Pinpoint the cell where the given text exists, returning its (x, y) midpoint coordinate. 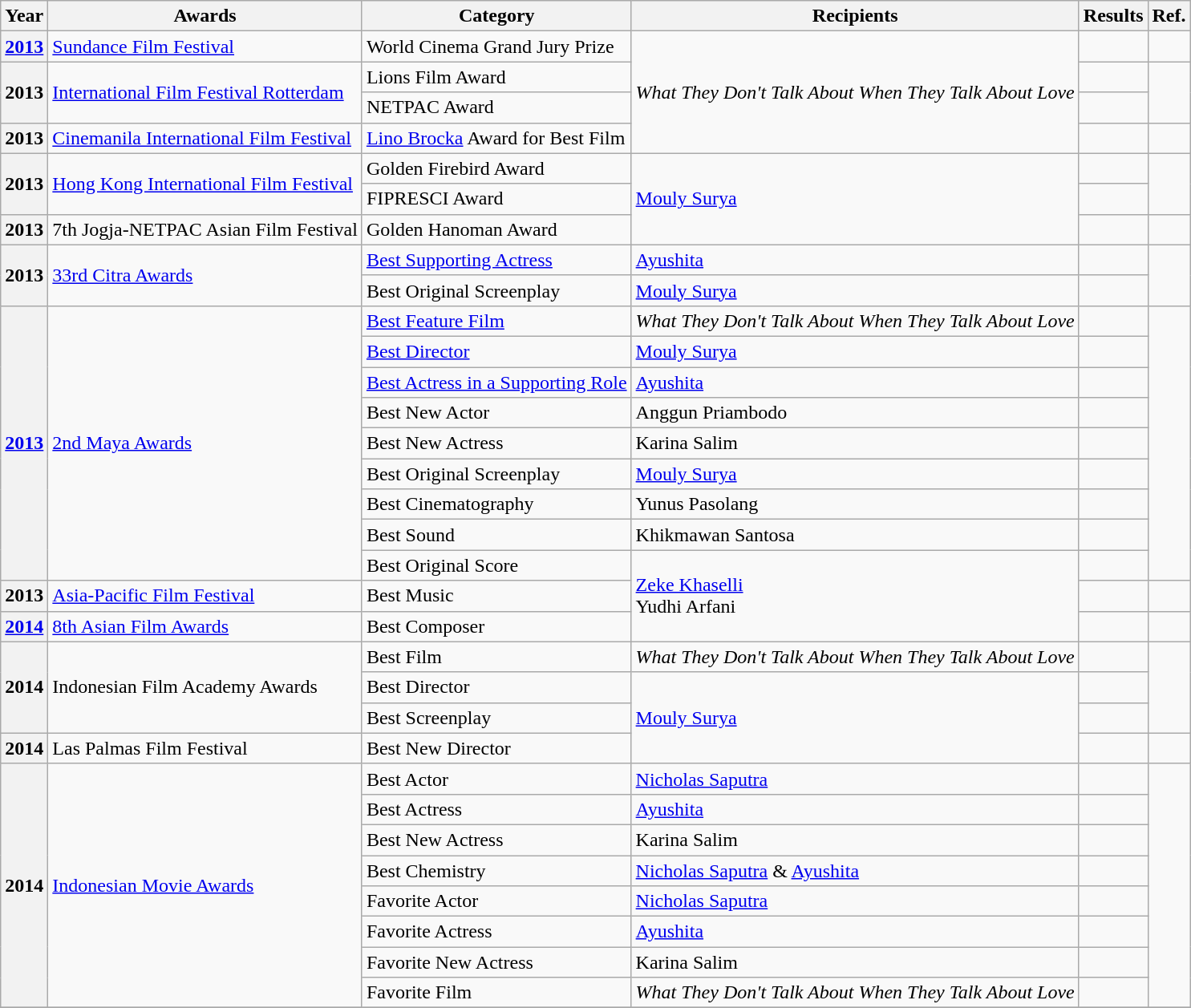
Nicholas Saputra & Ayushita (855, 870)
Favorite New Actress (496, 962)
World Cinema Grand Jury Prize (496, 47)
Best Actress in a Supporting Role (496, 383)
Ref. (1169, 16)
Category (496, 16)
Best Screenplay (496, 718)
Indonesian Film Academy Awards (205, 687)
2nd Maya Awards (205, 443)
NETPAC Award (496, 107)
Best Actor (496, 779)
Best Film (496, 657)
Golden Firebird Award (496, 168)
Year (24, 16)
Awards (205, 16)
Favorite Actress (496, 932)
Cinemanila International Film Festival (205, 138)
Sundance Film Festival (205, 47)
International Film Festival Rotterdam (205, 92)
Anggun Priambodo (855, 413)
Indonesian Movie Awards (205, 885)
Best Composer (496, 626)
Yunus Pasolang (855, 504)
Best New Director (496, 748)
7th Jogja-NETPAC Asian Film Festival (205, 229)
Best Original Score (496, 565)
Best Chemistry (496, 870)
Las Palmas Film Festival (205, 748)
Lino Brocka Award for Best Film (496, 138)
Favorite Actor (496, 901)
FIPRESCI Award (496, 199)
Asia-Pacific Film Festival (205, 596)
Best Supporting Actress (496, 260)
Results (1113, 16)
8th Asian Film Awards (205, 626)
Best Cinematography (496, 504)
Best Sound (496, 535)
Favorite Film (496, 993)
Best Feature Film (496, 321)
Khikmawan Santosa (855, 535)
33rd Citra Awards (205, 275)
Recipients (855, 16)
Zeke KhaselliYudhi Arfani (855, 596)
Best Music (496, 596)
Hong Kong International Film Festival (205, 184)
Best New Actor (496, 413)
Best Actress (496, 809)
Lions Film Award (496, 77)
Golden Hanoman Award (496, 229)
